Determine the (x, y) coordinate at the center of the cell enclosing the given text.  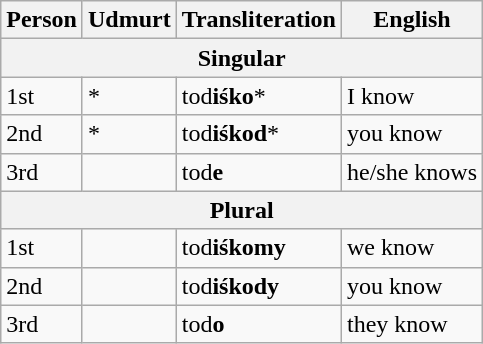
todiśkody (258, 286)
Udmurt (129, 20)
we know (412, 248)
tode (258, 172)
todiśko* (258, 96)
todo (258, 324)
Transliteration (258, 20)
they know (412, 324)
todiśkomy (258, 248)
Singular (242, 58)
todiśkod* (258, 134)
I know (412, 96)
English (412, 20)
Plural (242, 210)
Person (42, 20)
he/she knows (412, 172)
